Return the [x, y] coordinate for the center point of the cell that contains the specified text.  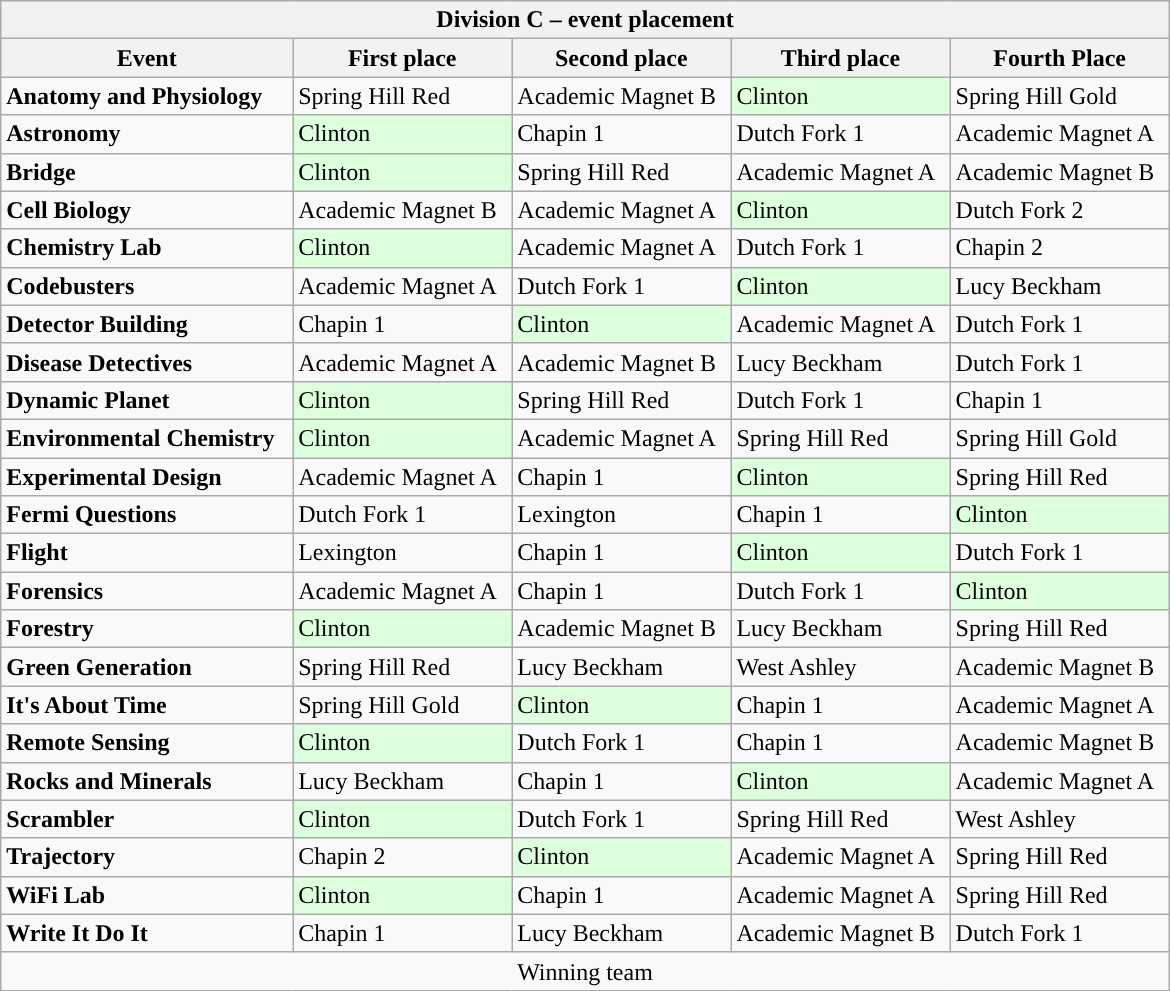
Fourth Place [1060, 58]
Rocks and Minerals [147, 781]
Astronomy [147, 134]
Forensics [147, 591]
Remote Sensing [147, 743]
Forestry [147, 629]
Bridge [147, 172]
First place [402, 58]
Division C – event placement [585, 20]
Detector Building [147, 324]
Write It Do It [147, 933]
Anatomy and Physiology [147, 96]
Winning team [585, 971]
Disease Detectives [147, 362]
Second place [622, 58]
Trajectory [147, 857]
Scrambler [147, 819]
Environmental Chemistry [147, 438]
Cell Biology [147, 210]
Dutch Fork 2 [1060, 210]
Green Generation [147, 667]
Fermi Questions [147, 515]
Experimental Design [147, 477]
Codebusters [147, 286]
It's About Time [147, 705]
WiFi Lab [147, 895]
Event [147, 58]
Chemistry Lab [147, 248]
Flight [147, 553]
Third place [840, 58]
Dynamic Planet [147, 400]
